From the cell containing the given text, extract its center point as [X, Y] coordinate. 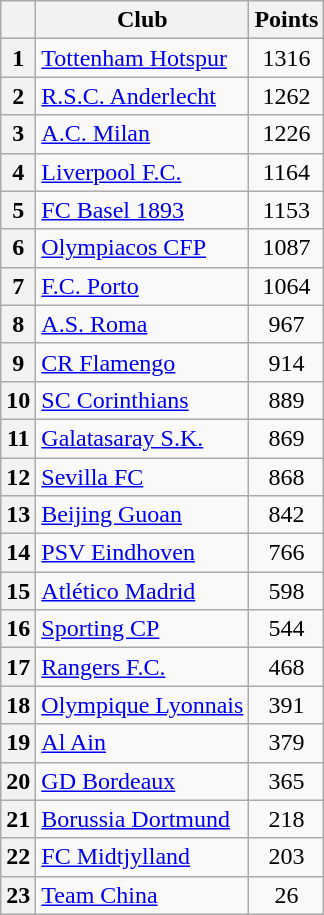
16 [18, 629]
A.S. Roma [142, 324]
13 [18, 515]
Tottenham Hotspur [142, 58]
379 [286, 743]
18 [18, 705]
468 [286, 667]
Galatasaray S.K. [142, 438]
R.S.C. Anderlecht [142, 96]
FC Midtjylland [142, 857]
869 [286, 438]
15 [18, 591]
Team China [142, 895]
4 [18, 172]
1 [18, 58]
9 [18, 362]
1087 [286, 248]
Sporting CP [142, 629]
14 [18, 553]
Beijing Guoan [142, 515]
Sevilla FC [142, 477]
Atlético Madrid [142, 591]
868 [286, 477]
203 [286, 857]
3 [18, 134]
FC Basel 1893 [142, 210]
1226 [286, 134]
17 [18, 667]
CR Flamengo [142, 362]
914 [286, 362]
544 [286, 629]
10 [18, 400]
11 [18, 438]
1262 [286, 96]
2 [18, 96]
Olympique Lyonnais [142, 705]
19 [18, 743]
Club [142, 20]
391 [286, 705]
Liverpool F.C. [142, 172]
6 [18, 248]
1153 [286, 210]
12 [18, 477]
21 [18, 819]
842 [286, 515]
1164 [286, 172]
A.C. Milan [142, 134]
Rangers F.C. [142, 667]
7 [18, 286]
365 [286, 781]
967 [286, 324]
1316 [286, 58]
23 [18, 895]
Al Ain [142, 743]
GD Bordeaux [142, 781]
26 [286, 895]
218 [286, 819]
22 [18, 857]
766 [286, 553]
PSV Eindhoven [142, 553]
20 [18, 781]
5 [18, 210]
889 [286, 400]
1064 [286, 286]
SC Corinthians [142, 400]
Borussia Dortmund [142, 819]
F.C. Porto [142, 286]
Olympiacos CFP [142, 248]
8 [18, 324]
598 [286, 591]
Points [286, 20]
